Output the (X, Y) coordinate of the center of the cell containing the given text.  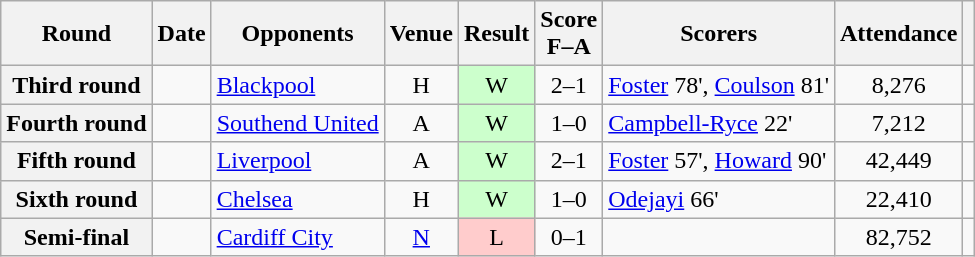
Sixth round (76, 199)
Date (182, 34)
ScoreF–A (569, 34)
Foster 78', Coulson 81' (719, 85)
8,276 (898, 85)
N (421, 237)
Chelsea (298, 199)
Foster 57', Howard 90' (719, 161)
7,212 (898, 123)
82,752 (898, 237)
Venue (421, 34)
L (496, 237)
Result (496, 34)
Blackpool (298, 85)
Third round (76, 85)
Attendance (898, 34)
Liverpool (298, 161)
Campbell-Ryce 22' (719, 123)
Southend United (298, 123)
Round (76, 34)
0–1 (569, 237)
22,410 (898, 199)
Fourth round (76, 123)
Scorers (719, 34)
Odejayi 66' (719, 199)
Cardiff City (298, 237)
42,449 (898, 161)
Opponents (298, 34)
Fifth round (76, 161)
Semi-final (76, 237)
